Identify which cell holds the provided text, then report its [x, y] central coordinate. 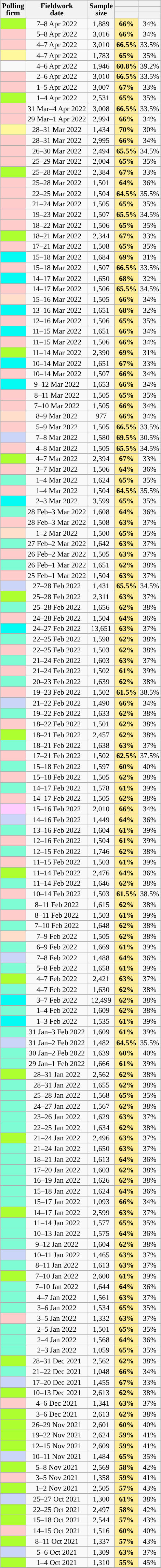
1,431 [101, 586]
1,658 [101, 968]
2,600 [101, 1276]
2,601 [101, 1425]
2,496 [101, 1138]
14–16 Feb 2022 [57, 820]
39.2% [150, 66]
5–8 Apr 2022 [57, 34]
55% [126, 1563]
1,500 [101, 533]
1,648 [101, 926]
24–27 Jan 2022 [57, 1106]
2,476 [101, 872]
60.8% [126, 66]
24–27 Feb 2022 [57, 628]
7–10 Feb 2022 [57, 926]
2,004 [101, 162]
1,626 [101, 1181]
1,310 [101, 1563]
1,580 [101, 437]
1,490 [101, 702]
1,575 [101, 1234]
21–24 Mar 2022 [57, 204]
1,655 [101, 1085]
2,457 [101, 735]
25 Feb–1 Mar 2022 [57, 576]
1,449 [101, 820]
8–11 Oct 2021 [57, 1541]
18–21 Mar 2022 [57, 236]
15–18 Jan 2022 [57, 1191]
27–28 Feb 2022 [57, 586]
31 Jan–2 Feb 2022 [57, 1042]
16–19 Jan 2022 [57, 1181]
3–6 Dec 2021 [57, 1414]
13,651 [101, 628]
1,332 [101, 1318]
19–23 Feb 2022 [57, 692]
15–16 Feb 2022 [57, 809]
1,646 [101, 883]
2,531 [101, 98]
12–15 Feb 2022 [57, 851]
6–9 Feb 2022 [57, 947]
2–5 Jan 2022 [57, 1329]
1,516 [101, 1530]
1,300 [101, 1499]
15–18 Oct 2021 [57, 1520]
2,311 [101, 597]
3,008 [101, 108]
13–16 Mar 2022 [57, 310]
4–7 Jan 2022 [57, 1297]
1,666 [101, 1064]
2,494 [101, 151]
8–11 Mar 2022 [57, 395]
3,016 [101, 34]
1,783 [101, 55]
3–5 Nov 2021 [57, 1477]
9–12 Jan 2022 [57, 1244]
1,630 [101, 990]
12–16 Feb 2022 [57, 841]
2,010 [101, 809]
19–22 Feb 2022 [57, 713]
10–11 Nov 2021 [57, 1456]
3–7 Feb 2022 [57, 1000]
1,633 [101, 713]
1,577 [101, 1223]
12–16 Mar 2022 [57, 321]
1,597 [101, 767]
28–31 Dec 2021 [57, 1361]
10–13 Jan 2022 [57, 1234]
1,561 [101, 1297]
7–8 Apr 2022 [57, 23]
Fieldworkdate [57, 9]
8–11 Jan 2022 [57, 1265]
10–14 Feb 2022 [57, 894]
2,994 [101, 119]
5–8 Nov 2021 [57, 1467]
1,048 [101, 1372]
4–6 Dec 2021 [57, 1404]
12,499 [101, 1000]
7–10 Mar 2022 [57, 406]
1,946 [101, 66]
70% [126, 130]
2,505 [101, 1488]
7–8 Feb 2022 [57, 958]
1,358 [101, 1477]
3,599 [101, 501]
4–6 Apr 2022 [57, 66]
1,341 [101, 1404]
2,394 [101, 458]
30.5% [150, 437]
25–28 Jan 2022 [57, 1095]
29 Mar–1 Apr 2022 [57, 119]
7–9 Feb 2022 [57, 936]
45% [150, 1563]
10–13 Dec 2021 [57, 1393]
5–6 Oct 2021 [57, 1552]
25–29 Mar 2022 [57, 162]
11–14 Mar 2022 [57, 353]
1,309 [101, 1552]
1,482 [101, 1042]
29 Jan–1 Feb 2022 [57, 1064]
2,497 [101, 1509]
1,608 [101, 512]
12–15 Nov 2021 [57, 1446]
30 Jan–2 Feb 2022 [57, 1053]
1,535 [101, 1021]
18–22 Mar 2022 [57, 225]
1,567 [101, 1106]
2,995 [101, 140]
14–15 Oct 2021 [57, 1530]
1,642 [101, 544]
26 Feb–2 Mar 2022 [57, 554]
20–23 Feb 2022 [57, 681]
31 Jan–3 Feb 2022 [57, 1032]
1,629 [101, 1116]
1,434 [101, 130]
4–8 Mar 2022 [57, 448]
19–23 Mar 2022 [57, 215]
26 Feb–1 Mar 2022 [57, 565]
1,638 [101, 745]
22–25 Mar 2022 [57, 193]
2,544 [101, 1520]
2,609 [101, 1446]
2,384 [101, 172]
3,007 [101, 87]
8–9 Mar 2022 [57, 416]
1,669 [101, 947]
1–4 Feb 2022 [57, 1011]
2,421 [101, 979]
Samplesize [101, 9]
1,093 [101, 1202]
2,569 [101, 1467]
1,455 [101, 1382]
69.5% [126, 437]
2–4 Jan 2022 [57, 1340]
2,344 [101, 236]
3–6 Jan 2022 [57, 1307]
27 Feb–2 Mar 2022 [57, 544]
30% [150, 130]
10–11 Jan 2022 [57, 1255]
22–25 Jan 2022 [57, 1127]
23–26 Jan 2022 [57, 1116]
4–7 Mar 2022 [57, 458]
3–5 Jan 2022 [57, 1318]
37.5% [150, 756]
62.5% [126, 756]
1,534 [101, 1307]
17–20 Jan 2022 [57, 1170]
21–22 Dec 2021 [57, 1372]
9–12 Mar 2022 [57, 385]
26–29 Nov 2021 [57, 1425]
2–3 Mar 2022 [57, 501]
1,634 [101, 1127]
22–25 Oct 2021 [57, 1509]
1,644 [101, 1286]
1–2 Nov 2021 [57, 1488]
1,059 [101, 1350]
1,684 [101, 257]
14–17 Jan 2022 [57, 1212]
17–20 Dec 2021 [57, 1382]
7–8 Mar 2022 [57, 437]
1,488 [101, 958]
15–16 Mar 2022 [57, 299]
1,598 [101, 639]
5–9 Mar 2022 [57, 427]
21–22 Feb 2022 [57, 702]
1–4 Apr 2022 [57, 98]
1,484 [101, 1456]
1,615 [101, 904]
1–4 Oct 2021 [57, 1563]
24–28 Feb 2022 [57, 618]
1,656 [101, 607]
2,624 [101, 1435]
19–22 Nov 2021 [57, 1435]
1–3 Feb 2022 [57, 1021]
17–21 Feb 2022 [57, 756]
2–3 Jan 2022 [57, 1350]
5–8 Feb 2022 [57, 968]
15–17 Jan 2022 [57, 1202]
18–22 Feb 2022 [57, 724]
1–2 Mar 2022 [57, 533]
3–7 Mar 2022 [57, 469]
26–30 Mar 2022 [57, 151]
1,889 [101, 23]
18–21 Jan 2022 [57, 1159]
1,465 [101, 1255]
1,337 [101, 1541]
2,599 [101, 1212]
1–5 Apr 2022 [57, 87]
Pollingfirm [13, 9]
1,578 [101, 788]
2–6 Apr 2022 [57, 76]
25–27 Oct 2021 [57, 1499]
17–21 Mar 2022 [57, 246]
11–14 Jan 2022 [57, 1223]
31 Mar–4 Apr 2022 [57, 108]
13–16 Feb 2022 [57, 830]
977 [101, 416]
1,653 [101, 385]
1,746 [101, 851]
2,390 [101, 353]
11–15 Feb 2022 [57, 862]
